Provide the [x, y] coordinate of the cell's center where the given text is located.  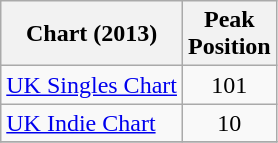
PeakPosition [229, 34]
101 [229, 85]
UK Singles Chart [92, 85]
Chart (2013) [92, 34]
10 [229, 123]
UK Indie Chart [92, 123]
